Detect which cell encompasses the target text, then output its (x, y) center coordinate. 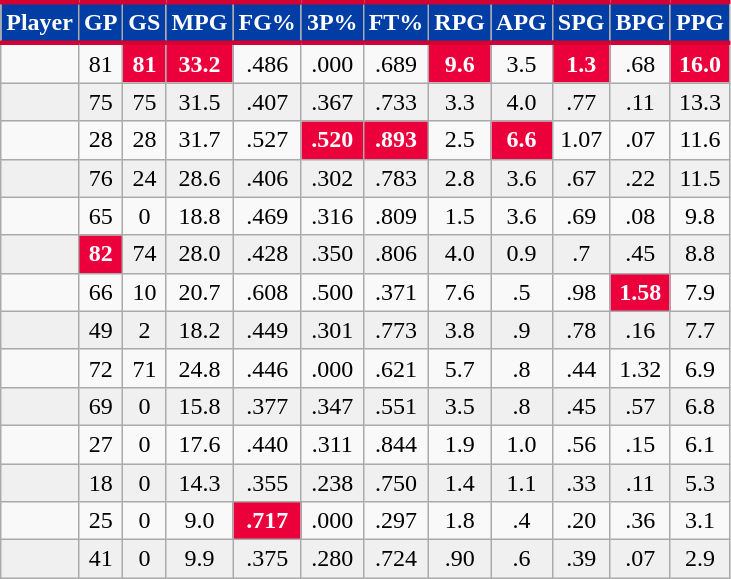
82 (100, 254)
5.7 (460, 368)
RPG (460, 22)
3.3 (460, 102)
BPG (640, 22)
20.7 (200, 292)
.301 (332, 330)
.407 (267, 102)
27 (100, 444)
16.0 (700, 63)
25 (100, 521)
1.3 (581, 63)
1.9 (460, 444)
1.58 (640, 292)
.311 (332, 444)
.280 (332, 559)
.371 (396, 292)
.57 (640, 406)
33.2 (200, 63)
.809 (396, 216)
.355 (267, 483)
.608 (267, 292)
.520 (332, 140)
3.8 (460, 330)
.750 (396, 483)
71 (144, 368)
.347 (332, 406)
.44 (581, 368)
.893 (396, 140)
7.9 (700, 292)
24 (144, 178)
76 (100, 178)
.486 (267, 63)
31.7 (200, 140)
14.3 (200, 483)
1.32 (640, 368)
GP (100, 22)
9.0 (200, 521)
.773 (396, 330)
.406 (267, 178)
.238 (332, 483)
9.8 (700, 216)
1.4 (460, 483)
.77 (581, 102)
.22 (640, 178)
3.1 (700, 521)
.527 (267, 140)
.428 (267, 254)
.500 (332, 292)
24.8 (200, 368)
3P% (332, 22)
APG (522, 22)
.39 (581, 559)
6.8 (700, 406)
FG% (267, 22)
.9 (522, 330)
SPG (581, 22)
GS (144, 22)
.621 (396, 368)
28.6 (200, 178)
.6 (522, 559)
.350 (332, 254)
18.2 (200, 330)
1.0 (522, 444)
.98 (581, 292)
11.6 (700, 140)
0.9 (522, 254)
FT% (396, 22)
7.6 (460, 292)
10 (144, 292)
2 (144, 330)
1.07 (581, 140)
11.5 (700, 178)
.733 (396, 102)
.67 (581, 178)
Player (40, 22)
31.5 (200, 102)
.367 (332, 102)
.469 (267, 216)
.806 (396, 254)
65 (100, 216)
.08 (640, 216)
8.8 (700, 254)
.689 (396, 63)
MPG (200, 22)
7.7 (700, 330)
2.9 (700, 559)
74 (144, 254)
.440 (267, 444)
6.1 (700, 444)
9.9 (200, 559)
66 (100, 292)
.316 (332, 216)
17.6 (200, 444)
69 (100, 406)
.7 (581, 254)
49 (100, 330)
1.1 (522, 483)
.446 (267, 368)
.68 (640, 63)
.377 (267, 406)
.33 (581, 483)
.783 (396, 178)
.78 (581, 330)
18.8 (200, 216)
1.5 (460, 216)
.297 (396, 521)
72 (100, 368)
15.8 (200, 406)
6.9 (700, 368)
.36 (640, 521)
9.6 (460, 63)
.375 (267, 559)
18 (100, 483)
5.3 (700, 483)
2.5 (460, 140)
.551 (396, 406)
2.8 (460, 178)
6.6 (522, 140)
.20 (581, 521)
.844 (396, 444)
41 (100, 559)
.302 (332, 178)
28.0 (200, 254)
PPG (700, 22)
.717 (267, 521)
.90 (460, 559)
.15 (640, 444)
.69 (581, 216)
.5 (522, 292)
.16 (640, 330)
13.3 (700, 102)
.449 (267, 330)
.4 (522, 521)
.56 (581, 444)
.724 (396, 559)
1.8 (460, 521)
